Find where the given text appears and provide that cell's center as (X, Y) coordinate. 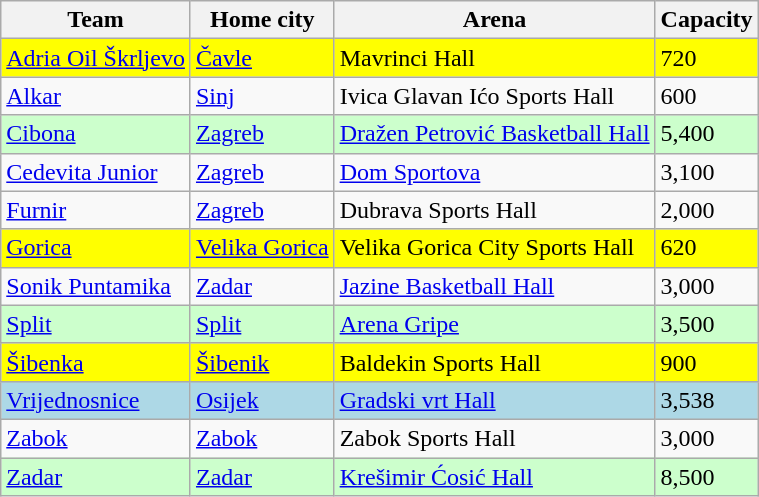
Cibona (96, 134)
Gradski vrt Hall (494, 400)
Baldekin Sports Hall (494, 362)
600 (706, 96)
900 (706, 362)
Jazine Basketball Hall (494, 286)
3,500 (706, 324)
Zabok Sports Hall (494, 438)
Adria Oil Škrljevo (96, 58)
Dražen Petrović Basketball Hall (494, 134)
Arena (494, 20)
Velika Gorica City Sports Hall (494, 248)
Čavle (262, 58)
Šibenik (262, 362)
Team (96, 20)
Alkar (96, 96)
5,400 (706, 134)
Furnir (96, 210)
Cedevita Junior (96, 172)
Dom Sportova (494, 172)
Mavrinci Hall (494, 58)
Arena Gripe (494, 324)
Velika Gorica (262, 248)
Gorica (96, 248)
Šibenka (96, 362)
720 (706, 58)
Dubrava Sports Hall (494, 210)
Osijek (262, 400)
2,000 (706, 210)
Sinj (262, 96)
8,500 (706, 477)
3,100 (706, 172)
Capacity (706, 20)
620 (706, 248)
Home city (262, 20)
Krešimir Ćosić Hall (494, 477)
Vrijednosnice (96, 400)
Ivica Glavan Ićo Sports Hall (494, 96)
3,538 (706, 400)
Sonik Puntamika (96, 286)
